Search for the cell housing the specified text and yield its (x, y) center coordinate. 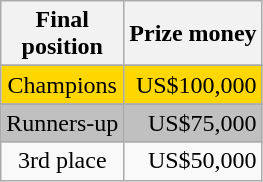
Champions (62, 85)
Prize money (193, 34)
Finalposition (62, 34)
US$75,000 (193, 123)
US$100,000 (193, 85)
3rd place (62, 161)
Runners-up (62, 123)
US$50,000 (193, 161)
